Capture the cell that displays the provided text and extract its [X, Y] central coordinate. 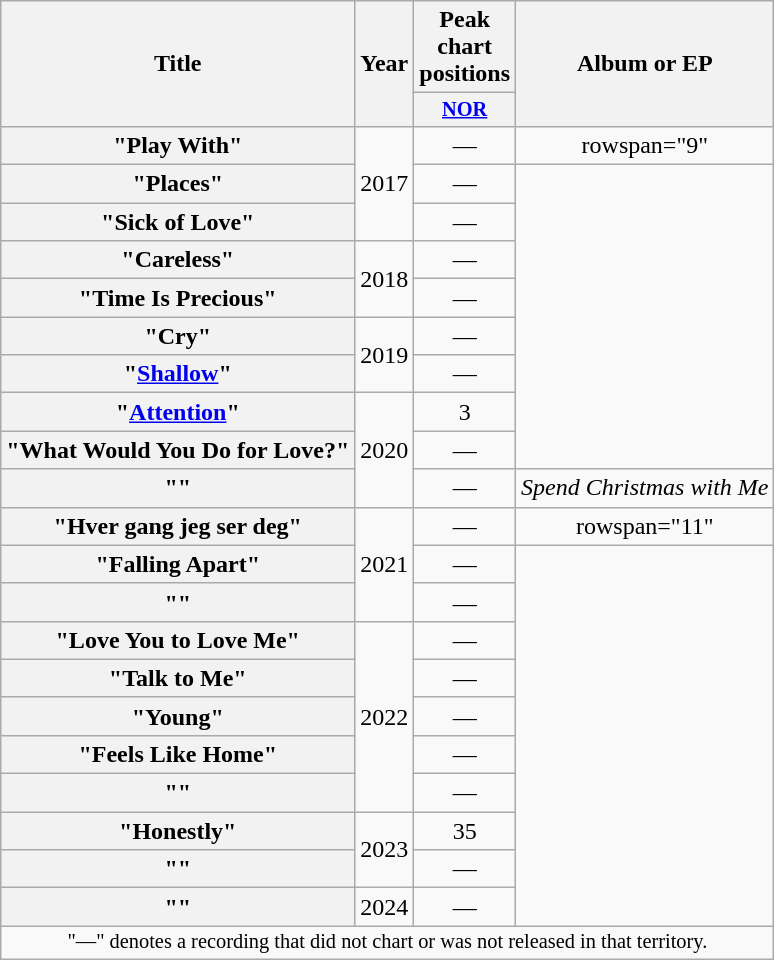
"Careless" [178, 260]
Album or EP [645, 64]
"Hver gang jeg ser deg" [178, 526]
3 [465, 412]
2023 [384, 850]
"—" denotes a recording that did not chart or was not released in that territory. [388, 943]
Spend Christmas with Me [645, 488]
"Time Is Precious" [178, 298]
NOR [465, 110]
"Shallow" [178, 374]
2020 [384, 450]
2022 [384, 716]
2024 [384, 907]
Year [384, 64]
Title [178, 64]
"Falling Apart" [178, 564]
rowspan="11" [645, 526]
"Play With" [178, 145]
"Places" [178, 184]
"Honestly" [178, 831]
"Attention" [178, 412]
"Young" [178, 716]
"Talk to Me" [178, 678]
2021 [384, 564]
"Love You to Love Me" [178, 640]
2018 [384, 279]
Peak chart positions [465, 47]
"What Would You Do for Love?" [178, 450]
rowspan="9" [645, 145]
"Sick of Love" [178, 222]
2017 [384, 183]
2019 [384, 355]
"Feels Like Home" [178, 754]
35 [465, 831]
"Cry" [178, 336]
